Provide the (X, Y) coordinate of the cell's center where the given text is located.  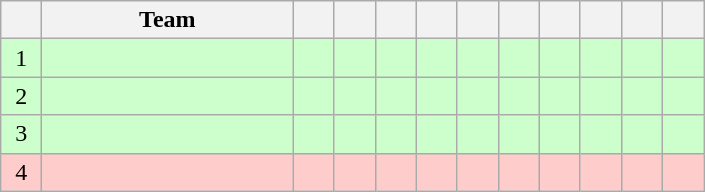
Team (168, 20)
4 (22, 172)
2 (22, 96)
1 (22, 58)
3 (22, 134)
